Determine the [X, Y] coordinate at the center of the cell enclosing the given text.  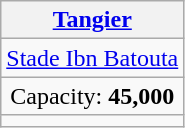
Tangier [92, 20]
Stade Ibn Batouta [92, 58]
Capacity: 45,000 [92, 96]
